Return the [x, y] coordinate for the center point of the cell that contains the specified text.  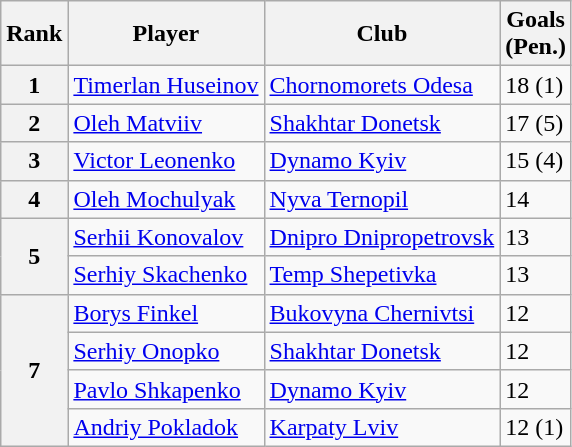
Victor Leonenko [166, 161]
Temp Shepetivka [382, 275]
7 [34, 370]
Rank [34, 34]
Pavlo Shkapenko [166, 389]
Club [382, 34]
14 [536, 199]
Chornomorets Odesa [382, 85]
Serhiy Skachenko [166, 275]
Karpaty Lviv [382, 427]
15 (4) [536, 161]
Goals(Pen.) [536, 34]
Timerlan Huseinov [166, 85]
Dnipro Dnipropetrovsk [382, 237]
Bukovyna Chernivtsi [382, 313]
Serhiy Onopko [166, 351]
3 [34, 161]
Nyva Ternopil [382, 199]
Oleh Matviiv [166, 123]
4 [34, 199]
1 [34, 85]
12 (1) [536, 427]
2 [34, 123]
17 (5) [536, 123]
5 [34, 256]
Player [166, 34]
Andriy Pokladok [166, 427]
18 (1) [536, 85]
Oleh Mochulyak [166, 199]
Serhii Konovalov [166, 237]
Borys Finkel [166, 313]
